Extract the [X, Y] coordinate from the center of the cell holding the provided text.  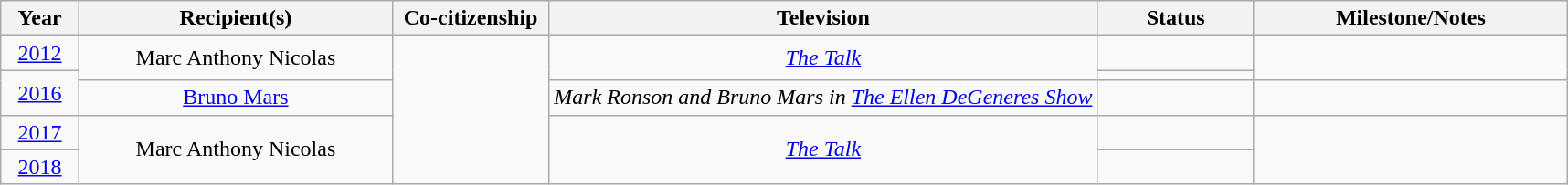
Recipient(s) [236, 18]
2012 [40, 53]
Co-citizenship [470, 18]
Milestone/Notes [1411, 18]
Year [40, 18]
2016 [40, 93]
Bruno Mars [236, 98]
Mark Ronson and Bruno Mars in The Ellen DeGeneres Show [823, 98]
Television [823, 18]
Status [1175, 18]
2018 [40, 167]
2017 [40, 132]
